Identify which cell holds the provided text, then report its [X, Y] central coordinate. 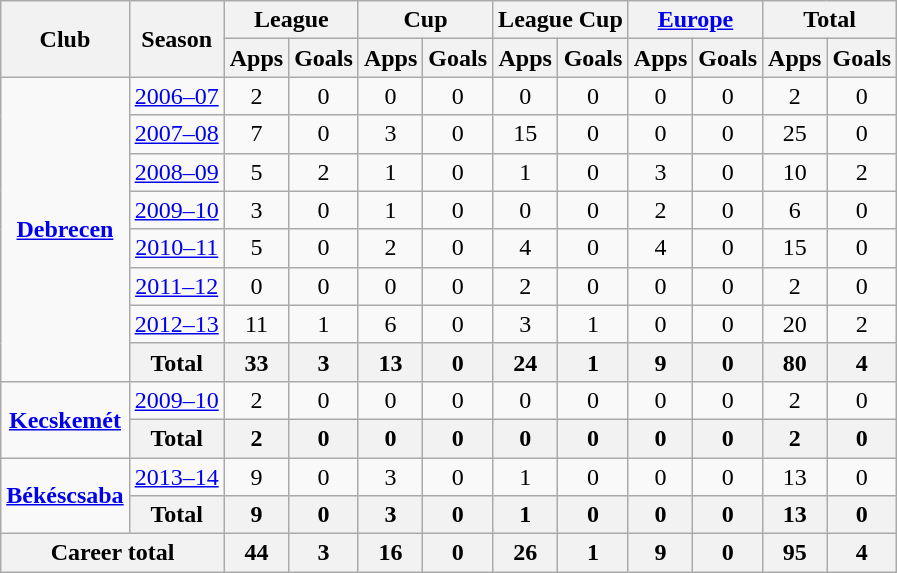
11 [256, 324]
16 [390, 553]
2012–13 [176, 324]
Kecskemét [65, 419]
League Cup [561, 20]
25 [795, 134]
20 [795, 324]
80 [795, 362]
Season [176, 39]
2010–11 [176, 248]
2006–07 [176, 96]
44 [256, 553]
2013–14 [176, 477]
Debrecen [65, 229]
Cup [425, 20]
24 [526, 362]
95 [795, 553]
2008–09 [176, 172]
26 [526, 553]
7 [256, 134]
2011–12 [176, 286]
Club [65, 39]
Békéscsaba [65, 496]
Career total [112, 553]
League [291, 20]
33 [256, 362]
2007–08 [176, 134]
Europe [695, 20]
10 [795, 172]
